Find where the given text appears and provide that cell's center as (X, Y) coordinate. 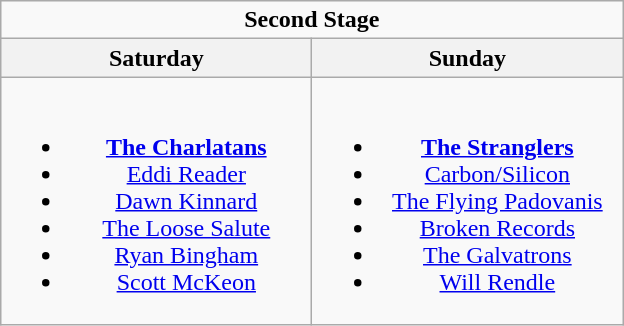
Saturday (156, 58)
The StranglersCarbon/SiliconThe Flying PadovanisBroken RecordsThe GalvatronsWill Rendle (468, 201)
Second Stage (312, 20)
Sunday (468, 58)
The CharlatansEddi ReaderDawn KinnardThe Loose SaluteRyan BinghamScott McKeon (156, 201)
